From the cell containing the given text, extract its center point as [X, Y] coordinate. 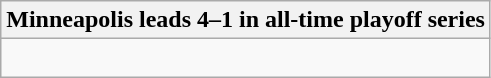
Minneapolis leads 4–1 in all-time playoff series [246, 20]
